Detect which cell encompasses the target text, then output its [X, Y] center coordinate. 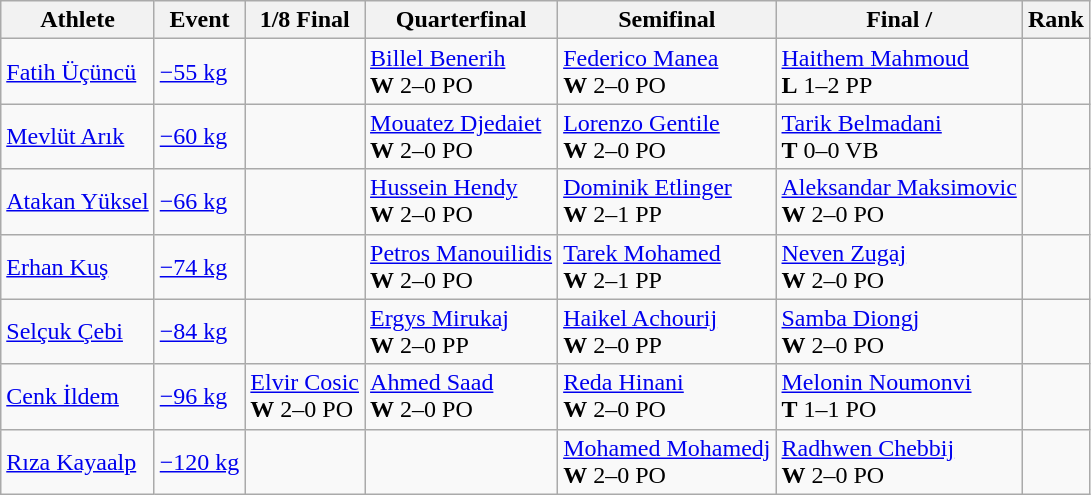
Mouatez Djedaiet W 2–0 PO [462, 136]
Ergys Mirukaj W 2–0 PP [462, 332]
Melonin Noumonvi T 1–1 PO [899, 396]
Athlete [78, 20]
Cenk İldem [78, 396]
Radhwen Chebbij W 2–0 PO [899, 462]
Elvir Cosic W 2–0 PO [305, 396]
−66 kg [200, 202]
−60 kg [200, 136]
Lorenzo Gentile W 2–0 PO [667, 136]
Federico Manea W 2–0 PO [667, 72]
Final / [899, 20]
Event [200, 20]
Aleksandar Maksimovic W 2–0 PO [899, 202]
−84 kg [200, 332]
Neven Zugaj W 2–0 PO [899, 266]
−120 kg [200, 462]
−55 kg [200, 72]
−96 kg [200, 396]
Ahmed Saad W 2–0 PO [462, 396]
1/8 Final [305, 20]
Petros Manouilidis W 2–0 PO [462, 266]
Haikel Achourij W 2–0 PP [667, 332]
−74 kg [200, 266]
Selçuk Çebi [78, 332]
Tarik Belmadani T 0–0 VB [899, 136]
Quarterfinal [462, 20]
Rıza Kayaalp [78, 462]
Samba Diongj W 2–0 PO [899, 332]
Rank [1056, 20]
Tarek Mohamed W 2–1 PP [667, 266]
Dominik Etlinger W 2–1 PP [667, 202]
Reda Hinani W 2–0 PO [667, 396]
Erhan Kuş [78, 266]
Mohamed Mohamedj W 2–0 PO [667, 462]
Mevlüt Arık [78, 136]
Billel Benerih W 2–0 PO [462, 72]
Semifinal [667, 20]
Atakan Yüksel [78, 202]
Haithem Mahmoud L 1–2 PP [899, 72]
Hussein Hendy W 2–0 PO [462, 202]
Fatih Üçüncü [78, 72]
